Determine the [X, Y] coordinate at the center of the cell enclosing the given text.  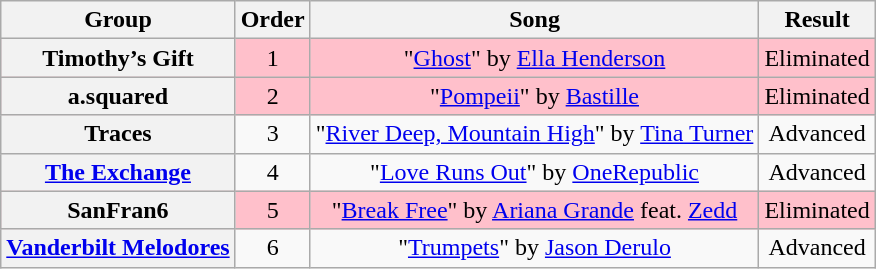
"Trumpets" by Jason Derulo [534, 248]
2 [272, 96]
4 [272, 172]
Result [817, 20]
"Pompeii" by Bastille [534, 96]
"Ghost" by Ella Henderson [534, 58]
3 [272, 134]
5 [272, 210]
"Love Runs Out" by OneRepublic [534, 172]
SanFran6 [118, 210]
Traces [118, 134]
6 [272, 248]
"River Deep, Mountain High" by Tina Turner [534, 134]
Order [272, 20]
Vanderbilt Melodores [118, 248]
"Break Free" by Ariana Grande feat. Zedd [534, 210]
The Exchange [118, 172]
a.squared [118, 96]
Song [534, 20]
Timothy’s Gift [118, 58]
1 [272, 58]
Group [118, 20]
